Determine the [x, y] coordinate at the center of the cell enclosing the given text.  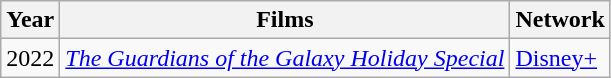
Disney+ [560, 58]
Films [285, 20]
The Guardians of the Galaxy Holiday Special [285, 58]
2022 [30, 58]
Year [30, 20]
Network [560, 20]
